Extract the (x, y) coordinate from the center of the cell holding the provided text.  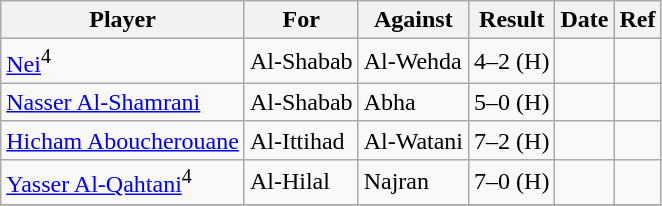
For (301, 20)
Nasser Al-Shamrani (123, 102)
Najran (413, 182)
Al-Watani (413, 140)
Al-Wehda (413, 62)
Date (584, 20)
Result (512, 20)
Ref (638, 20)
Yasser Al-Qahtani4 (123, 182)
Nei4 (123, 62)
Against (413, 20)
Al-Hilal (301, 182)
Hicham Aboucherouane (123, 140)
Al-Ittihad (301, 140)
5–0 (H) (512, 102)
7–2 (H) (512, 140)
4–2 (H) (512, 62)
Player (123, 20)
7–0 (H) (512, 182)
Abha (413, 102)
